Provide the (x, y) coordinate of the cell's center where the given text is located.  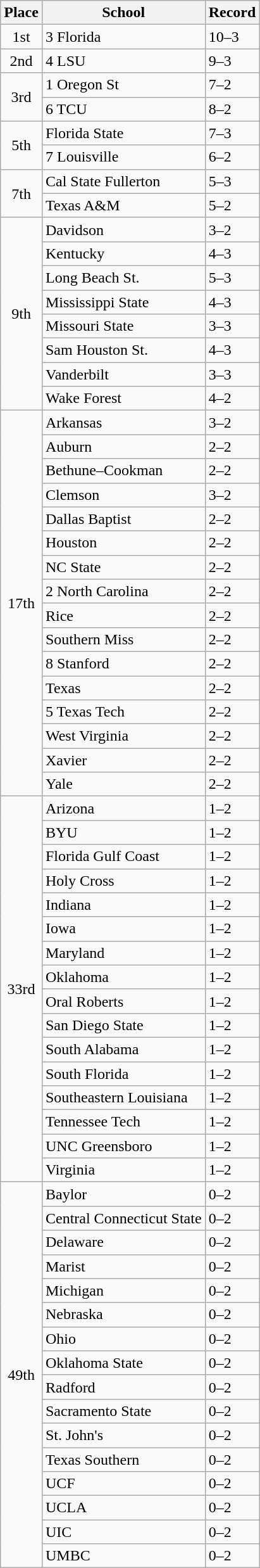
Yale (123, 784)
Dallas Baptist (123, 519)
Oklahoma State (123, 1363)
UCLA (123, 1508)
Oklahoma (123, 977)
Record (232, 13)
3rd (22, 97)
Arizona (123, 808)
9th (22, 314)
Rice (123, 615)
8–2 (232, 109)
2 North Carolina (123, 591)
7th (22, 193)
St. John's (123, 1435)
4–2 (232, 398)
Radford (123, 1387)
BYU (123, 832)
Ohio (123, 1339)
Missouri State (123, 326)
Marist (123, 1266)
Nebraska (123, 1315)
Southeastern Louisiana (123, 1098)
5–2 (232, 205)
Place (22, 13)
Xavier (123, 760)
Mississippi State (123, 302)
Bethune–Cookman (123, 471)
Florida State (123, 133)
San Diego State (123, 1025)
7 Louisville (123, 157)
49th (22, 1375)
Indiana (123, 905)
School (123, 13)
Iowa (123, 929)
1 Oregon St (123, 85)
10–3 (232, 37)
Houston (123, 543)
Tennessee Tech (123, 1122)
Texas (123, 687)
Holy Cross (123, 881)
South Florida (123, 1074)
Arkansas (123, 423)
Virginia (123, 1170)
Auburn (123, 447)
Delaware (123, 1242)
Maryland (123, 953)
Southern Miss (123, 639)
3 Florida (123, 37)
South Alabama (123, 1049)
4 LSU (123, 61)
Texas A&M (123, 205)
UCF (123, 1484)
Oral Roberts (123, 1001)
5 Texas Tech (123, 712)
Florida Gulf Coast (123, 857)
7–3 (232, 133)
7–2 (232, 85)
Sacramento State (123, 1411)
Cal State Fullerton (123, 181)
Sam Houston St. (123, 350)
West Virginia (123, 736)
Long Beach St. (123, 277)
9–3 (232, 61)
17th (22, 603)
Baylor (123, 1194)
Kentucky (123, 253)
Central Connecticut State (123, 1218)
33rd (22, 990)
Michigan (123, 1291)
5th (22, 145)
NC State (123, 567)
Davidson (123, 229)
8 Stanford (123, 663)
6 TCU (123, 109)
Clemson (123, 495)
2nd (22, 61)
6–2 (232, 157)
UNC Greensboro (123, 1146)
UMBC (123, 1556)
1st (22, 37)
Vanderbilt (123, 374)
Wake Forest (123, 398)
Texas Southern (123, 1459)
UIC (123, 1532)
